Return (x, y) of the center of cell containing provided text 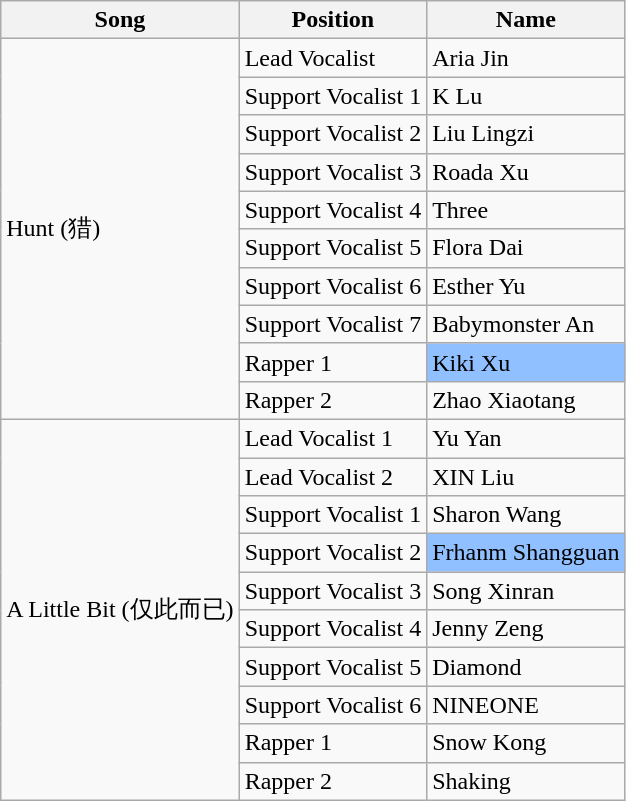
Liu Lingzi (526, 134)
K Lu (526, 96)
XIN Liu (526, 477)
Snow Kong (526, 743)
Name (526, 20)
A Little Bit (仅此而已) (120, 610)
Aria Jin (526, 58)
Esther Yu (526, 286)
Jenny Zeng (526, 629)
Song Xinran (526, 591)
Song (120, 20)
Shaking (526, 781)
Lead Vocalist (333, 58)
Frhanm Shangguan (526, 553)
NINEONE (526, 705)
Lead Vocalist 1 (333, 438)
Diamond (526, 667)
Three (526, 210)
Roada Xu (526, 172)
Sharon Wang (526, 515)
Zhao Xiaotang (526, 400)
Lead Vocalist 2 (333, 477)
Support Vocalist 7 (333, 324)
Flora Dai (526, 248)
Position (333, 20)
Kiki Xu (526, 362)
Hunt (猎) (120, 230)
Yu Yan (526, 438)
Babymonster An (526, 324)
